Return the (x, y) coordinate for the center point of the cell that contains the specified text.  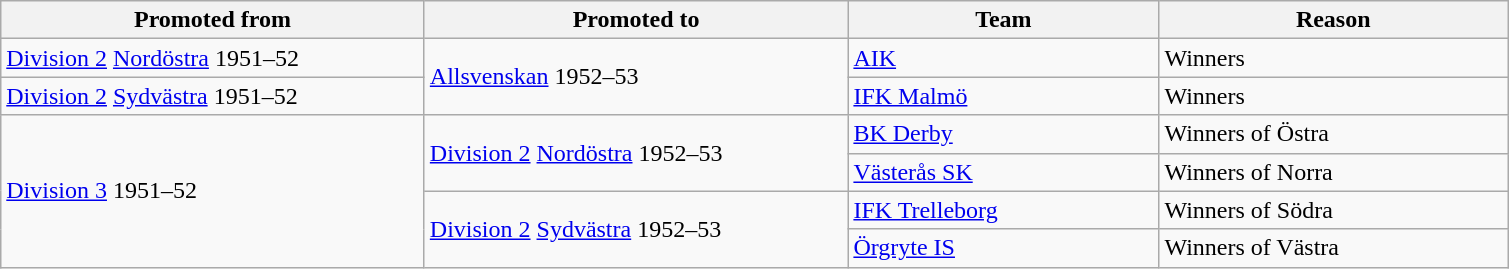
Team (1004, 20)
Örgryte IS (1004, 248)
AIK (1004, 58)
IFK Malmö (1004, 96)
Division 2 Sydvästra 1952–53 (636, 229)
Västerås SK (1004, 172)
Promoted from (213, 20)
Division 3 1951–52 (213, 191)
Winners of Västra (1334, 248)
Allsvenskan 1952–53 (636, 77)
BK Derby (1004, 134)
Promoted to (636, 20)
Winners of Norra (1334, 172)
Division 2 Nordöstra 1952–53 (636, 153)
Division 2 Sydvästra 1951–52 (213, 96)
Division 2 Nordöstra 1951–52 (213, 58)
Winners of Östra (1334, 134)
Reason (1334, 20)
Winners of Södra (1334, 210)
IFK Trelleborg (1004, 210)
